Identify which cell holds the provided text, then report its [X, Y] central coordinate. 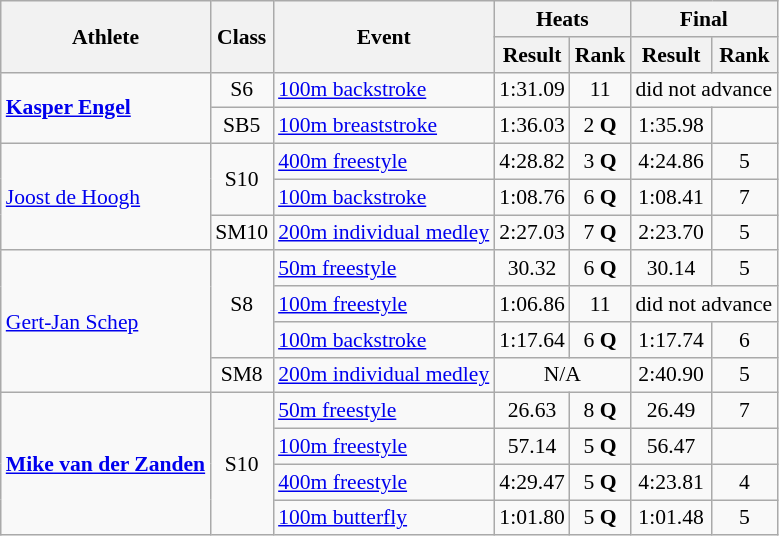
2:23.70 [670, 233]
1:01.80 [532, 518]
Mike van der Zanden [106, 464]
26.49 [670, 411]
1:08.41 [670, 197]
1:08.76 [532, 197]
100m butterfly [384, 518]
57.14 [532, 447]
1:06.86 [532, 304]
8 Q [600, 411]
1:31.09 [532, 90]
7 Q [600, 233]
Event [384, 36]
Gert-Jan Schep [106, 322]
1:01.48 [670, 518]
4:29.47 [532, 482]
N/A [562, 375]
30.14 [670, 269]
3 Q [600, 162]
Joost de Hoogh [106, 198]
2 Q [600, 126]
1:17.74 [670, 340]
1:36.03 [532, 126]
2:27.03 [532, 233]
Kasper Engel [106, 108]
100m breaststroke [384, 126]
26.63 [532, 411]
S8 [242, 304]
56.47 [670, 447]
30.32 [532, 269]
1:17.64 [532, 340]
S6 [242, 90]
Class [242, 36]
SM8 [242, 375]
2:40.90 [670, 375]
4:24.86 [670, 162]
Athlete [106, 36]
Final [704, 19]
1:35.98 [670, 126]
Heats [562, 19]
4:28.82 [532, 162]
SB5 [242, 126]
6 [744, 340]
SM10 [242, 233]
4:23.81 [670, 482]
4 [744, 482]
